Extract the [x, y] coordinate from the center of the cell holding the provided text.  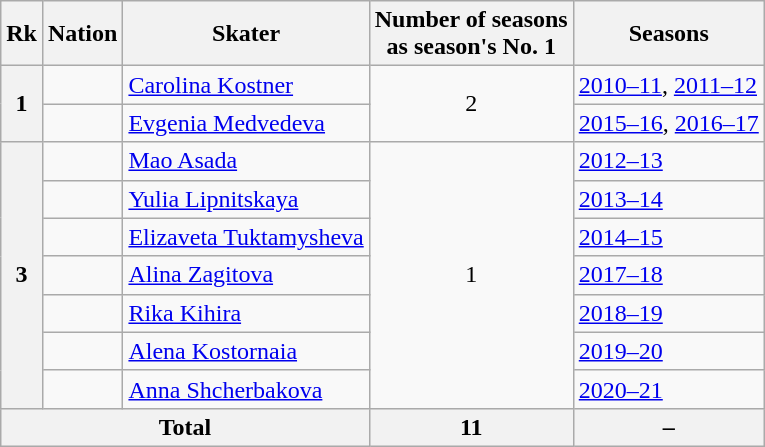
2 [471, 104]
Evgenia Medvedeva [246, 123]
2018–19 [668, 313]
2012–13 [668, 161]
2017–18 [668, 275]
2015–16, 2016–17 [668, 123]
Carolina Kostner [246, 85]
2020–21 [668, 389]
Rk [22, 34]
Skater [246, 34]
Alena Kostornaia [246, 351]
Elizaveta Tuktamysheva [246, 237]
11 [471, 427]
Yulia Lipnitskaya [246, 199]
2014–15 [668, 237]
Alina Zagitova [246, 275]
Seasons [668, 34]
Total [186, 427]
2019–20 [668, 351]
Rika Kihira [246, 313]
Anna Shcherbakova [246, 389]
Mao Asada [246, 161]
2010–11, 2011–12 [668, 85]
– [668, 427]
3 [22, 275]
Number of seasonsas season's No. 1 [471, 34]
2013–14 [668, 199]
Nation [82, 34]
